Output the [x, y] coordinate of the center of the cell containing the given text.  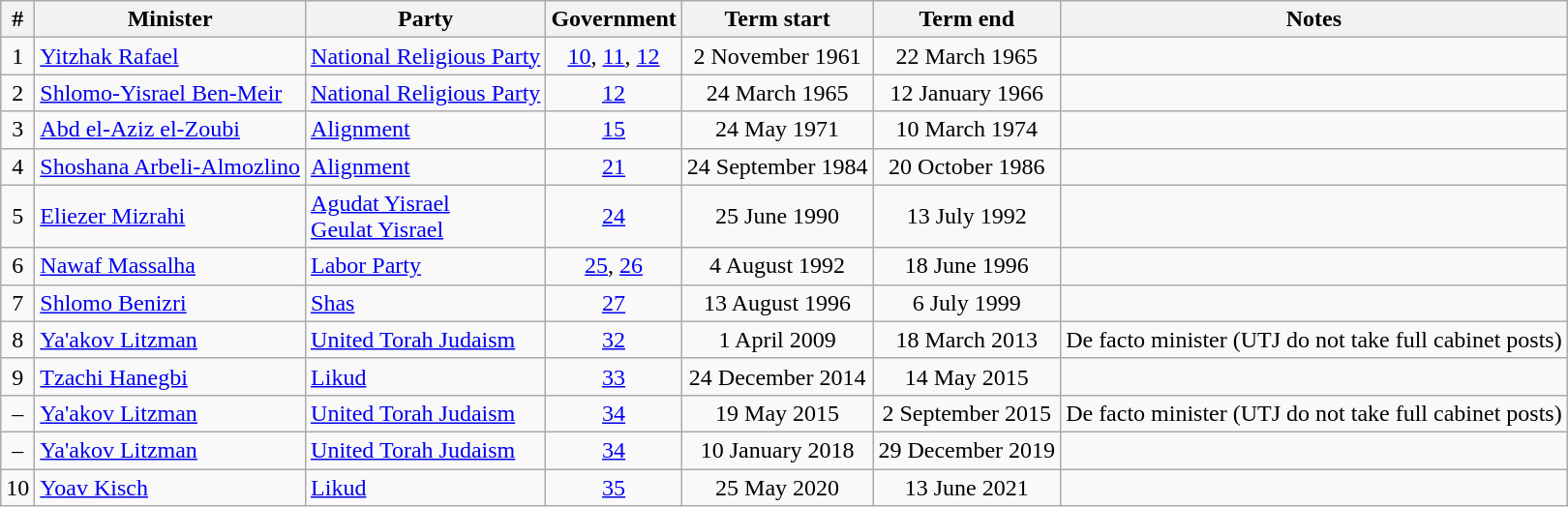
2 September 2015 [967, 413]
1 April 2009 [777, 340]
2 [17, 93]
18 March 2013 [967, 340]
# [17, 19]
Government [614, 19]
10 [17, 487]
Shoshana Arbeli-Almozlino [170, 166]
12 January 1966 [967, 93]
Yitzhak Rafael [170, 56]
22 March 1965 [967, 56]
20 October 1986 [967, 166]
Yoav Kisch [170, 487]
15 [614, 130]
24 December 2014 [777, 376]
Shas [426, 303]
24 [614, 217]
25 May 2020 [777, 487]
5 [17, 217]
6 July 1999 [967, 303]
Party [426, 19]
10, 11, 12 [614, 56]
9 [17, 376]
Abd el-Aziz el-Zoubi [170, 130]
Eliezer Mizrahi [170, 217]
Shlomo Benizri [170, 303]
1 [17, 56]
32 [614, 340]
2 November 1961 [777, 56]
25, 26 [614, 266]
Shlomo-Yisrael Ben-Meir [170, 93]
19 May 2015 [777, 413]
Agudat YisraelGeulat Yisrael [426, 217]
13 July 1992 [967, 217]
Notes [1314, 19]
25 June 1990 [777, 217]
13 August 1996 [777, 303]
Term end [967, 19]
3 [17, 130]
Labor Party [426, 266]
8 [17, 340]
24 May 1971 [777, 130]
24 March 1965 [777, 93]
24 September 1984 [777, 166]
29 December 2019 [967, 450]
27 [614, 303]
Nawaf Massalha [170, 266]
7 [17, 303]
18 June 1996 [967, 266]
10 January 2018 [777, 450]
Minister [170, 19]
13 June 2021 [967, 487]
Tzachi Hanegbi [170, 376]
4 August 1992 [777, 266]
35 [614, 487]
10 March 1974 [967, 130]
Term start [777, 19]
6 [17, 266]
21 [614, 166]
12 [614, 93]
33 [614, 376]
14 May 2015 [967, 376]
4 [17, 166]
